Provide the [x, y] coordinate of the cell's center where the given text is located.  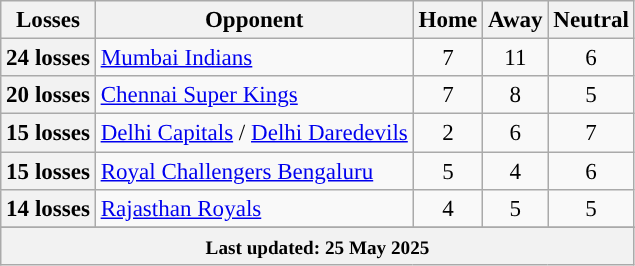
24 losses [48, 58]
14 losses [48, 209]
Delhi Capitals / Delhi Daredevils [254, 133]
Opponent [254, 20]
Last updated: 25 May 2025 [318, 246]
Royal Challengers Bengaluru [254, 171]
8 [516, 95]
Mumbai Indians [254, 58]
2 [448, 133]
Chennai Super Kings [254, 95]
11 [516, 58]
Away [516, 20]
Rajasthan Royals [254, 209]
Losses [48, 20]
Neutral [591, 20]
20 losses [48, 95]
Home [448, 20]
